Extract the [X, Y] coordinate from the center of the cell holding the provided text.  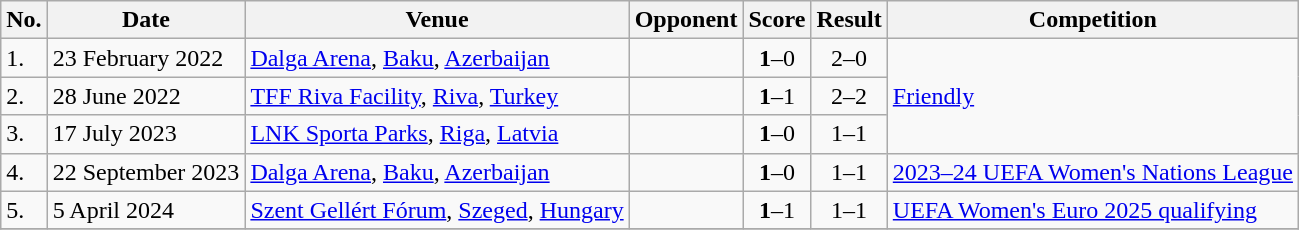
Competition [1092, 20]
3. [24, 134]
5. [24, 210]
Date [146, 20]
2. [24, 96]
2023–24 UEFA Women's Nations League [1092, 172]
28 June 2022 [146, 96]
23 February 2022 [146, 58]
Szent Gellért Fórum, Szeged, Hungary [437, 210]
UEFA Women's Euro 2025 qualifying [1092, 210]
1. [24, 58]
2–0 [849, 58]
Opponent [686, 20]
LNK Sporta Parks, Riga, Latvia [437, 134]
Result [849, 20]
17 July 2023 [146, 134]
Friendly [1092, 96]
Score [777, 20]
TFF Riva Facility, Riva, Turkey [437, 96]
2–2 [849, 96]
22 September 2023 [146, 172]
No. [24, 20]
Venue [437, 20]
4. [24, 172]
5 April 2024 [146, 210]
